Output the (x, y) coordinate of the center of the cell containing the given text.  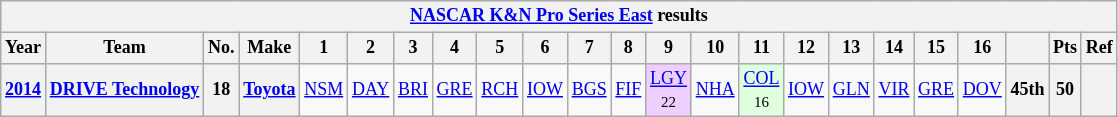
15 (936, 48)
DRIVE Technology (124, 90)
7 (589, 48)
11 (762, 48)
LGY22 (669, 90)
Toyota (270, 90)
16 (982, 48)
4 (454, 48)
3 (414, 48)
NASCAR K&N Pro Series East results (559, 16)
14 (894, 48)
BGS (589, 90)
18 (222, 90)
NSM (324, 90)
Make (270, 48)
GLN (851, 90)
2 (371, 48)
6 (546, 48)
Team (124, 48)
Pts (1066, 48)
Ref (1099, 48)
1 (324, 48)
10 (715, 48)
8 (628, 48)
DOV (982, 90)
RCH (500, 90)
DAY (371, 90)
2014 (24, 90)
5 (500, 48)
9 (669, 48)
12 (806, 48)
BRI (414, 90)
VIR (894, 90)
50 (1066, 90)
13 (851, 48)
FIF (628, 90)
Year (24, 48)
No. (222, 48)
COL16 (762, 90)
45th (1028, 90)
NHA (715, 90)
